Identify which cell holds the provided text, then report its (x, y) central coordinate. 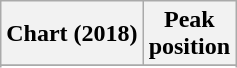
Peakposition (189, 34)
Chart (2018) (72, 34)
